Capture the cell that displays the provided text and extract its (x, y) central coordinate. 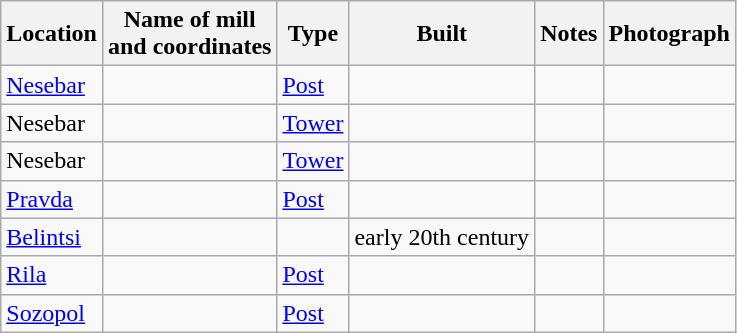
Notes (569, 34)
Rila (52, 275)
Sozopol (52, 313)
Built (442, 34)
Belintsi (52, 237)
Location (52, 34)
early 20th century (442, 237)
Type (313, 34)
Photograph (669, 34)
Name of milland coordinates (189, 34)
Pravda (52, 199)
